Return the (X, Y) coordinate for the center point of the cell that contains the specified text.  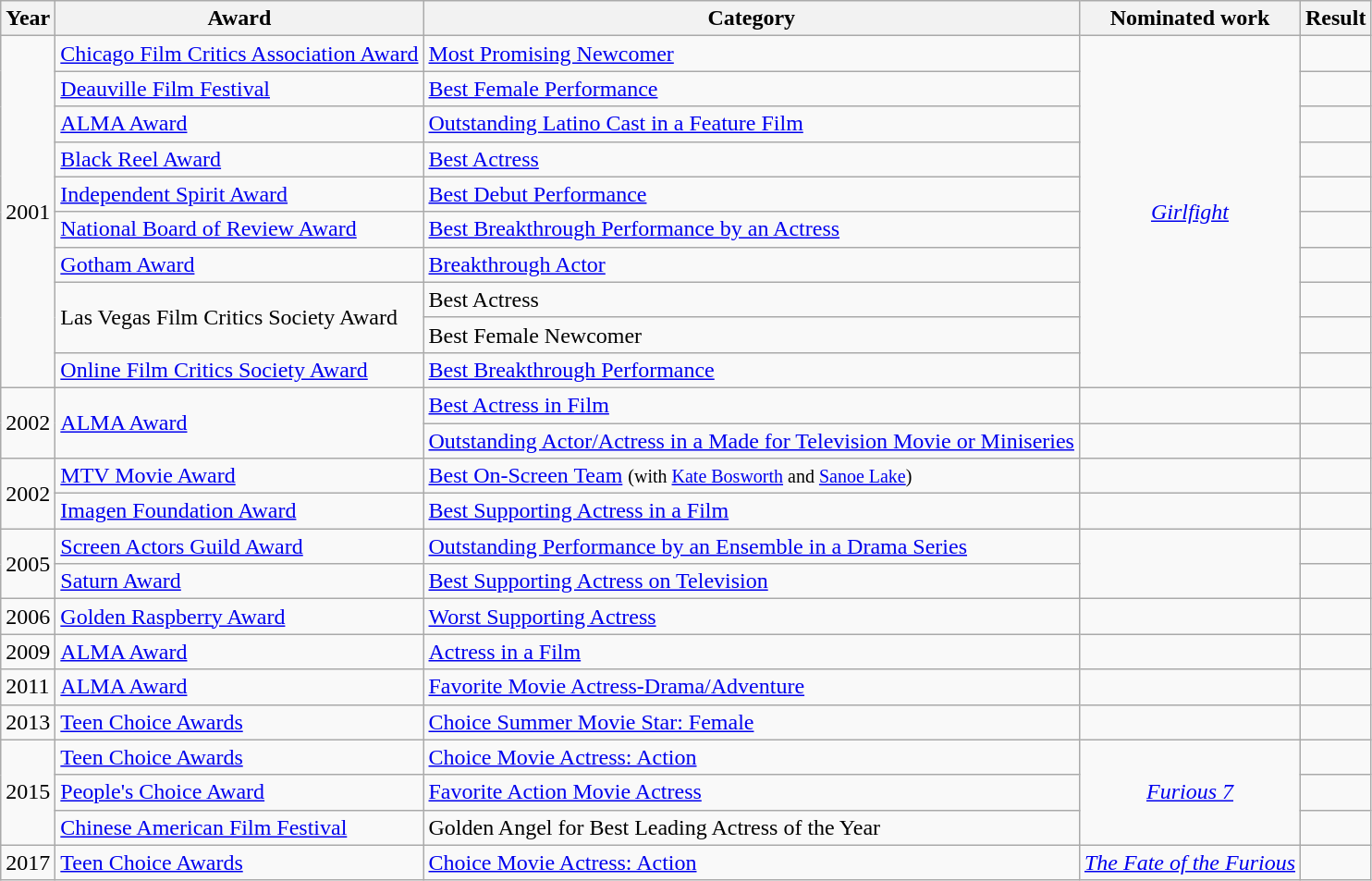
Black Reel Award (239, 159)
2011 (28, 687)
Golden Angel for Best Leading Actress of the Year (751, 827)
Year (28, 18)
Best Supporting Actress in a Film (751, 511)
Worst Supporting Actress (751, 617)
Outstanding Actor/Actress in a Made for Television Movie or Miniseries (751, 441)
2001 (28, 213)
Independent Spirit Award (239, 194)
Breakthrough Actor (751, 264)
Best Breakthrough Performance (751, 370)
Online Film Critics Society Award (239, 370)
Best Actress in Film (751, 405)
Award (239, 18)
Las Vegas Film Critics Society Award (239, 317)
National Board of Review Award (239, 229)
Favorite Action Movie Actress (751, 792)
People's Choice Award (239, 792)
Best On-Screen Team (with Kate Bosworth and Sanoe Lake) (751, 476)
2017 (28, 863)
MTV Movie Award (239, 476)
Screen Actors Guild Award (239, 546)
Best Debut Performance (751, 194)
Chicago Film Critics Association Award (239, 54)
Golden Raspberry Award (239, 617)
Best Breakthrough Performance by an Actress (751, 229)
2015 (28, 792)
Outstanding Latino Cast in a Feature Film (751, 124)
Imagen Foundation Award (239, 511)
Furious 7 (1189, 792)
2006 (28, 617)
Girlfight (1189, 213)
Most Promising Newcomer (751, 54)
Best Female Performance (751, 89)
Nominated work (1189, 18)
Deauville Film Festival (239, 89)
Saturn Award (239, 581)
Category (751, 18)
Favorite Movie Actress-Drama/Adventure (751, 687)
2009 (28, 652)
Outstanding Performance by an Ensemble in a Drama Series (751, 546)
Best Female Newcomer (751, 335)
The Fate of the Furious (1189, 863)
2013 (28, 722)
2005 (28, 564)
Actress in a Film (751, 652)
Choice Summer Movie Star: Female (751, 722)
Gotham Award (239, 264)
Chinese American Film Festival (239, 827)
Best Supporting Actress on Television (751, 581)
Result (1336, 18)
